Return the (X, Y) coordinate for the center point of the cell that contains the specified text.  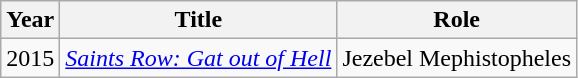
Jezebel Mephistopheles (457, 58)
Year (30, 20)
Role (457, 20)
2015 (30, 58)
Title (198, 20)
Saints Row: Gat out of Hell (198, 58)
